Extract the [X, Y] coordinate from the center of the cell holding the provided text.  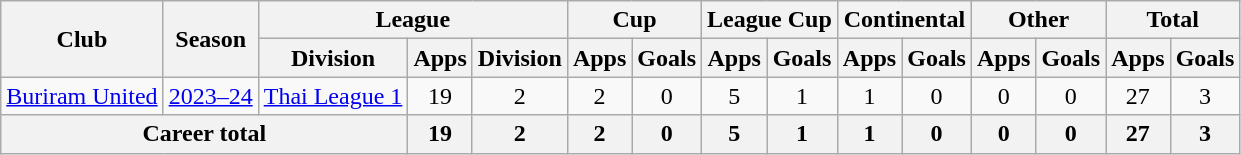
Cup [634, 20]
League [412, 20]
Career total [204, 134]
Other [1038, 20]
Buriram United [82, 96]
Club [82, 39]
2023–24 [210, 96]
Total [1173, 20]
Thai League 1 [333, 96]
League Cup [770, 20]
Continental [904, 20]
Season [210, 39]
